For the text-containing cell, return its midpoint in (X, Y) coordinate format. 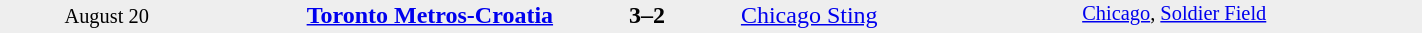
August 20 (106, 16)
3–2 (648, 15)
Toronto Metros-Croatia (384, 15)
Chicago, Soldier Field (1252, 16)
Chicago Sting (910, 15)
